Return the [x, y] coordinate for the center point of the cell that contains the specified text.  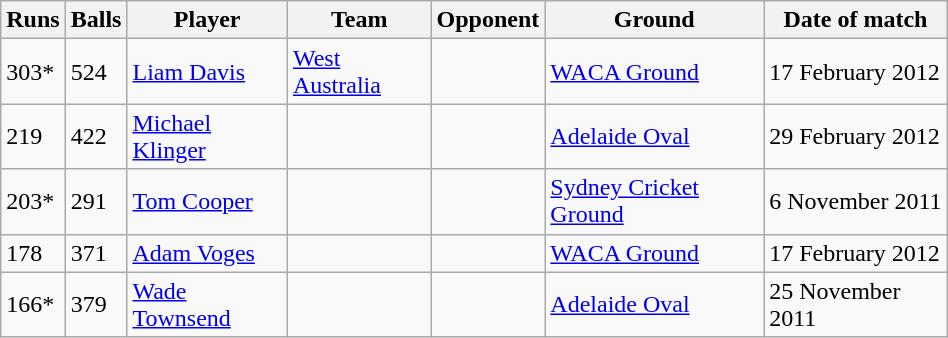
Michael Klinger [207, 136]
Sydney Cricket Ground [654, 202]
Tom Cooper [207, 202]
303* [33, 72]
203* [33, 202]
Date of match [856, 20]
Adam Voges [207, 253]
West Australia [359, 72]
29 February 2012 [856, 136]
178 [33, 253]
291 [96, 202]
Team [359, 20]
166* [33, 304]
Balls [96, 20]
25 November 2011 [856, 304]
524 [96, 72]
Liam Davis [207, 72]
6 November 2011 [856, 202]
219 [33, 136]
Ground [654, 20]
379 [96, 304]
371 [96, 253]
Wade Townsend [207, 304]
Player [207, 20]
Opponent [488, 20]
422 [96, 136]
Runs [33, 20]
